Extract the (X, Y) coordinate from the center of the cell holding the provided text.  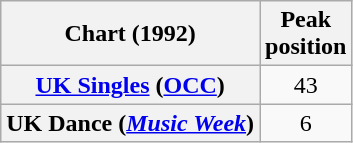
UK Singles (OCC) (130, 85)
Chart (1992) (130, 34)
Peakposition (306, 34)
UK Dance (Music Week) (130, 123)
6 (306, 123)
43 (306, 85)
